Return (X, Y) of the center of cell containing provided text 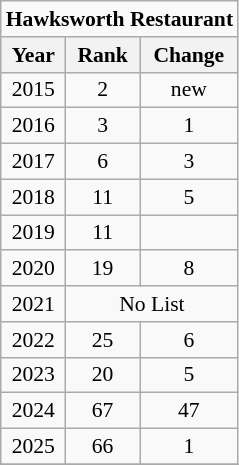
Year (34, 55)
47 (190, 411)
new (190, 90)
66 (103, 447)
2015 (34, 90)
2025 (34, 447)
2016 (34, 126)
8 (190, 269)
20 (103, 375)
Hawksworth Restaurant (120, 19)
67 (103, 411)
No List (152, 304)
25 (103, 340)
2018 (34, 197)
2 (103, 90)
2023 (34, 375)
Rank (103, 55)
19 (103, 269)
2022 (34, 340)
2017 (34, 162)
2020 (34, 269)
Change (190, 55)
2019 (34, 233)
2021 (34, 304)
2024 (34, 411)
